Capture the cell that displays the provided text and extract its [x, y] central coordinate. 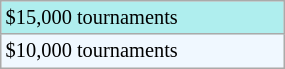
$10,000 tournaments [142, 51]
$15,000 tournaments [142, 17]
